Provide the (x, y) coordinate of the cell's center where the given text is located.  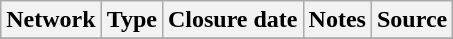
Closure date (232, 20)
Type (132, 20)
Notes (337, 20)
Network (51, 20)
Source (412, 20)
